From the cell containing the given text, extract its center point as (X, Y) coordinate. 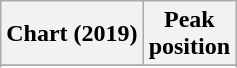
Chart (2019) (72, 34)
Peakposition (189, 34)
